Return the [X, Y] coordinate for the center point of the cell that contains the specified text.  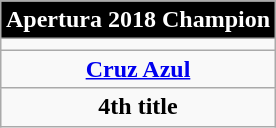
Cruz Azul [138, 69]
4th title [138, 107]
Apertura 2018 Champion [138, 20]
